Search for the cell housing the specified text and yield its (X, Y) center coordinate. 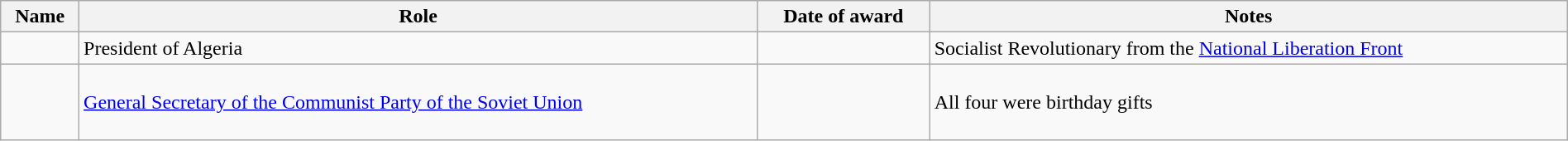
Socialist Revolutionary from the National Liberation Front (1249, 48)
General Secretary of the Communist Party of the Soviet Union (418, 102)
Date of award (844, 17)
Role (418, 17)
Notes (1249, 17)
President of Algeria (418, 48)
All four were birthday gifts (1249, 102)
Name (40, 17)
